Identify which cell holds the provided text, then report its (X, Y) central coordinate. 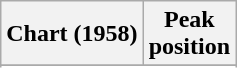
Peakposition (189, 34)
Chart (1958) (72, 34)
